Find where the given text appears and provide that cell's center as [x, y] coordinate. 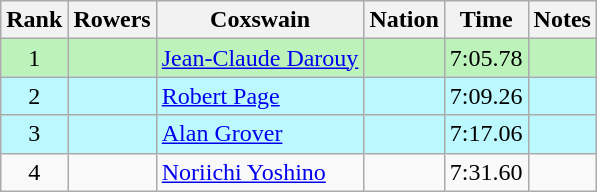
Noriichi Yoshino [260, 172]
Rank [34, 20]
3 [34, 134]
Alan Grover [260, 134]
Nation [404, 20]
Coxswain [260, 20]
Jean-Claude Darouy [260, 58]
Notes [562, 20]
Robert Page [260, 96]
7:31.60 [486, 172]
Rowers [112, 20]
2 [34, 96]
7:05.78 [486, 58]
1 [34, 58]
Time [486, 20]
7:09.26 [486, 96]
7:17.06 [486, 134]
4 [34, 172]
